Search for the cell housing the specified text and yield its (X, Y) center coordinate. 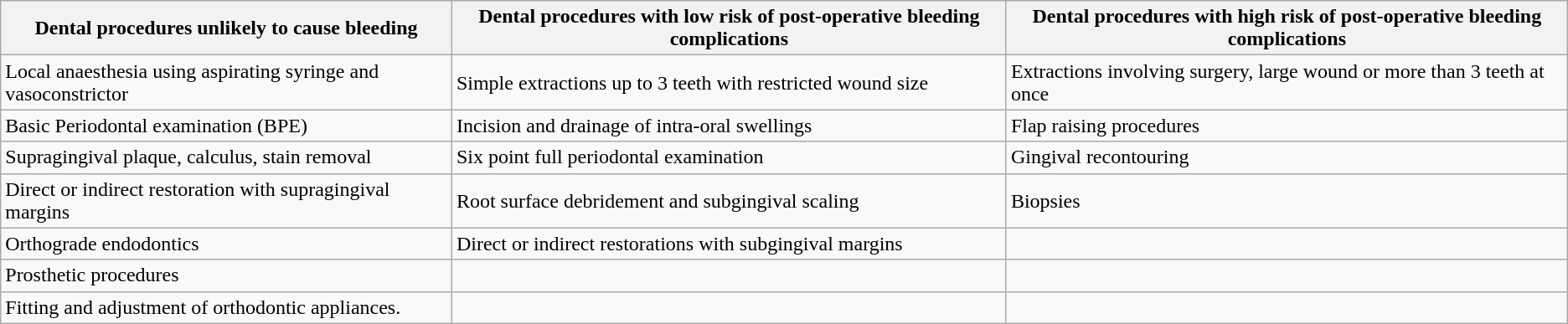
Direct or indirect restoration with supragingival margins (226, 201)
Gingival recontouring (1287, 157)
Six point full periodontal examination (729, 157)
Flap raising procedures (1287, 126)
Prosthetic procedures (226, 275)
Supragingival plaque, calculus, stain removal (226, 157)
Simple extractions up to 3 teeth with restricted wound size (729, 82)
Basic Periodontal examination (BPE) (226, 126)
Dental procedures unlikely to cause bleeding (226, 28)
Orthograde endodontics (226, 244)
Extractions involving surgery, large wound or more than 3 teeth at once (1287, 82)
Local anaesthesia using aspirating syringe and vasoconstrictor (226, 82)
Incision and drainage of intra-oral swellings (729, 126)
Fitting and adjustment of orthodontic appliances. (226, 307)
Direct or indirect restorations with subgingival margins (729, 244)
Root surface debridement and subgingival scaling (729, 201)
Dental procedures with low risk of post-operative bleeding complications (729, 28)
Dental procedures with high risk of post-operative bleeding complications (1287, 28)
Biopsies (1287, 201)
